Output the [x, y] coordinate of the center of the cell containing the given text.  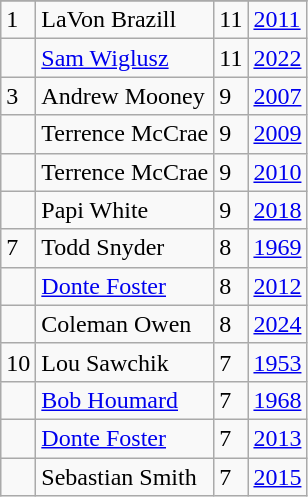
2015 [278, 477]
1969 [278, 248]
LaVon Brazill [125, 20]
Bob Houmard [125, 400]
2022 [278, 58]
Papi White [125, 210]
Coleman Owen [125, 324]
2011 [278, 20]
Sebastian Smith [125, 477]
Sam Wiglusz [125, 58]
2007 [278, 96]
2010 [278, 172]
3 [18, 96]
Todd Snyder [125, 248]
2009 [278, 134]
2024 [278, 324]
2018 [278, 210]
1953 [278, 362]
1 [18, 20]
Andrew Mooney [125, 96]
1968 [278, 400]
2012 [278, 286]
10 [18, 362]
Lou Sawchik [125, 362]
2013 [278, 438]
